From the cell containing the given text, extract its center point as [X, Y] coordinate. 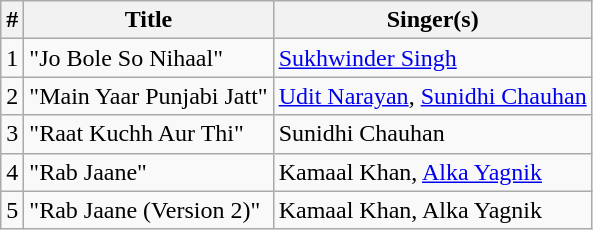
Sukhwinder Singh [432, 58]
Singer(s) [432, 20]
3 [12, 134]
Udit Narayan, Sunidhi Chauhan [432, 96]
"Jo Bole So Nihaal" [148, 58]
Sunidhi Chauhan [432, 134]
2 [12, 96]
1 [12, 58]
"Main Yaar Punjabi Jatt" [148, 96]
"Raat Kuchh Aur Thi" [148, 134]
4 [12, 172]
"Rab Jaane (Version 2)" [148, 210]
# [12, 20]
"Rab Jaane" [148, 172]
Title [148, 20]
5 [12, 210]
